Output the [x, y] coordinate of the center of the cell containing the given text.  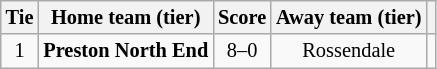
Away team (tier) [348, 17]
Rossendale [348, 51]
1 [20, 51]
Preston North End [126, 51]
Home team (tier) [126, 17]
Tie [20, 17]
8–0 [242, 51]
Score [242, 17]
